Pinpoint the cell where the given text exists, returning its [X, Y] midpoint coordinate. 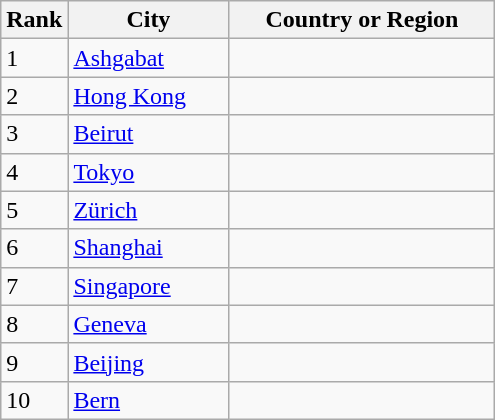
Singapore [148, 286]
6 [34, 248]
Zürich [148, 210]
4 [34, 172]
Geneva [148, 324]
8 [34, 324]
5 [34, 210]
2 [34, 96]
3 [34, 134]
Bern [148, 400]
Ashgabat [148, 58]
Shanghai [148, 248]
Country or Region [362, 20]
7 [34, 286]
Beirut [148, 134]
Rank [34, 20]
1 [34, 58]
Hong Kong [148, 96]
9 [34, 362]
City [148, 20]
Tokyo [148, 172]
Beijing [148, 362]
10 [34, 400]
